Search for the cell housing the specified text and yield its (x, y) center coordinate. 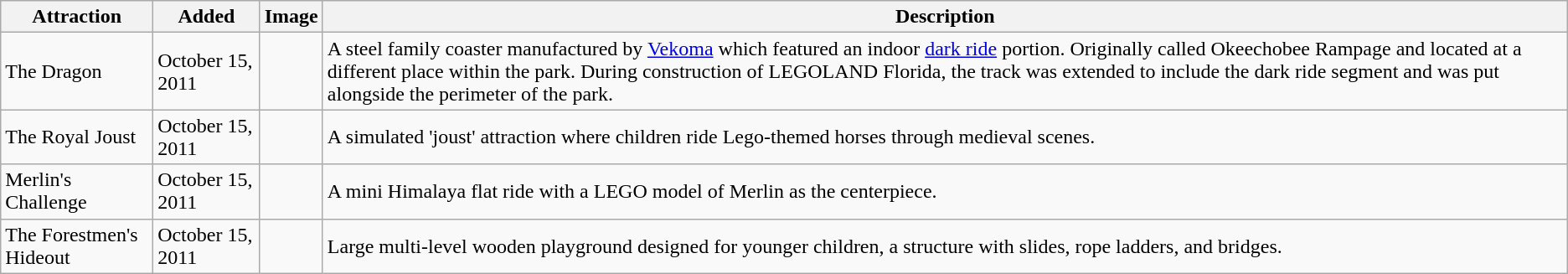
The Forestmen's Hideout (77, 246)
Image (291, 17)
The Dragon (77, 71)
Attraction (77, 17)
The Royal Joust (77, 137)
Added (207, 17)
A simulated 'joust' attraction where children ride Lego-themed horses through medieval scenes. (945, 137)
Description (945, 17)
Merlin's Challenge (77, 191)
Large multi-level wooden playground designed for younger children, a structure with slides, rope ladders, and bridges. (945, 246)
A mini Himalaya flat ride with a LEGO model of Merlin as the centerpiece. (945, 191)
